For the text-containing cell, return its midpoint in [x, y] coordinate format. 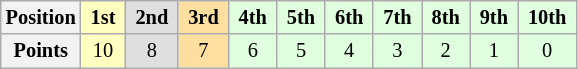
7th [397, 17]
3 [397, 51]
8 [152, 51]
8th [446, 17]
9th [494, 17]
1 [494, 51]
Points [41, 51]
Position [41, 17]
5th [301, 17]
1st [104, 17]
6 [253, 51]
3rd [203, 17]
2 [446, 51]
10th [547, 17]
4th [253, 17]
4 [349, 51]
6th [349, 17]
5 [301, 51]
2nd [152, 17]
7 [203, 51]
10 [104, 51]
0 [547, 51]
